Locate the cell with the specified text and output its [X, Y] center coordinate. 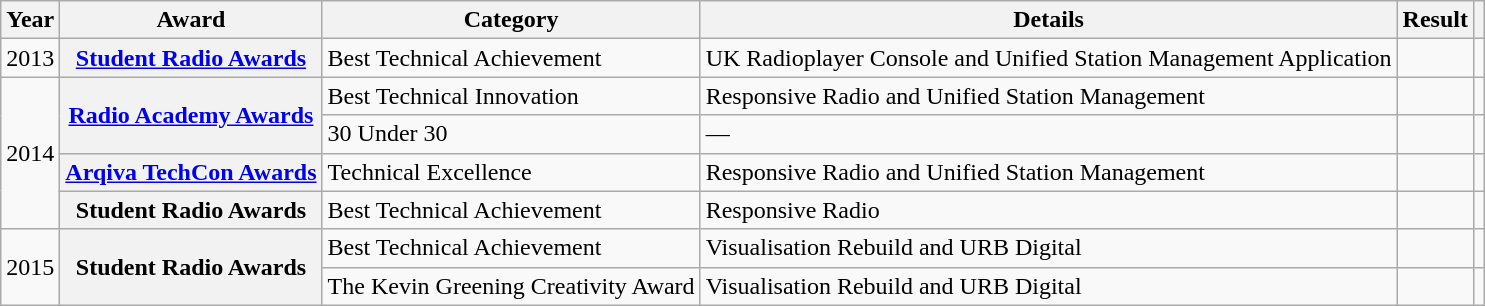
2013 [30, 58]
30 Under 30 [511, 134]
The Kevin Greening Creativity Award [511, 286]
Technical Excellence [511, 172]
UK Radioplayer Console and Unified Station Management Application [1048, 58]
— [1048, 134]
Details [1048, 20]
Arqiva TechCon Awards [191, 172]
2014 [30, 153]
2015 [30, 267]
Responsive Radio [1048, 210]
Best Technical Innovation [511, 96]
Result [1435, 20]
Award [191, 20]
Radio Academy Awards [191, 115]
Category [511, 20]
Year [30, 20]
